Extract the [X, Y] coordinate from the center of the cell holding the provided text.  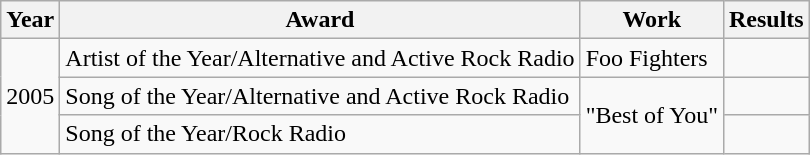
Artist of the Year/Alternative and Active Rock Radio [320, 58]
Work [652, 20]
2005 [30, 96]
Foo Fighters [652, 58]
"Best of You" [652, 115]
Year [30, 20]
Results [766, 20]
Song of the Year/Rock Radio [320, 134]
Award [320, 20]
Song of the Year/Alternative and Active Rock Radio [320, 96]
